Return [x, y] of the center of cell containing provided text 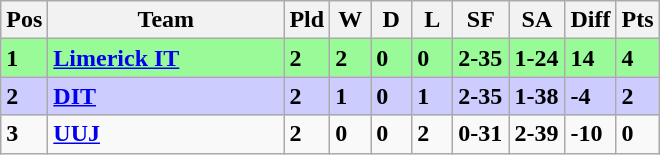
UUJ [166, 134]
D [392, 20]
L [432, 20]
Pld [307, 20]
Team [166, 20]
-10 [590, 134]
SF [481, 20]
-4 [590, 96]
1-24 [537, 58]
Limerick IT [166, 58]
Diff [590, 20]
W [350, 20]
2-39 [537, 134]
Pts [638, 20]
14 [590, 58]
4 [638, 58]
1-38 [537, 96]
DIT [166, 96]
0-31 [481, 134]
Pos [24, 20]
3 [24, 134]
SA [537, 20]
